Identify which cell holds the provided text, then report its (x, y) central coordinate. 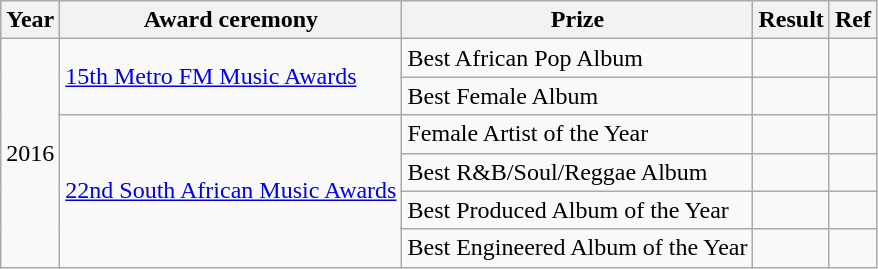
Best Female Album (578, 96)
Female Artist of the Year (578, 134)
2016 (30, 153)
22nd South African Music Awards (231, 191)
Result (791, 20)
Best African Pop Album (578, 58)
Best R&B/Soul/Reggae Album (578, 172)
Best Produced Album of the Year (578, 210)
Ref (852, 20)
Year (30, 20)
Award ceremony (231, 20)
15th Metro FM Music Awards (231, 77)
Best Engineered Album of the Year (578, 248)
Prize (578, 20)
